Search for the cell housing the specified text and yield its [x, y] center coordinate. 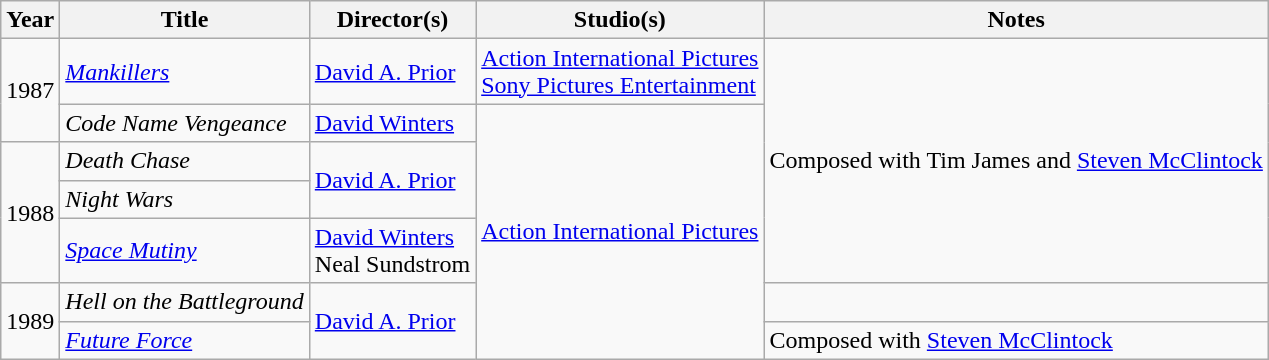
Composed with Steven McClintock [1016, 340]
Action International Pictures [620, 232]
Code Name Vengeance [184, 123]
1989 [30, 321]
Night Wars [184, 199]
Studio(s) [620, 20]
Year [30, 20]
Future Force [184, 340]
David WintersNeal Sundstrom [392, 250]
Director(s) [392, 20]
Death Chase [184, 161]
Hell on the Battleground [184, 302]
David Winters [392, 123]
Space Mutiny [184, 250]
Title [184, 20]
1988 [30, 212]
1987 [30, 90]
Mankillers [184, 72]
Notes [1016, 20]
Composed with Tim James and Steven McClintock [1016, 161]
Action International PicturesSony Pictures Entertainment [620, 72]
